Search for the cell housing the specified text and yield its (X, Y) center coordinate. 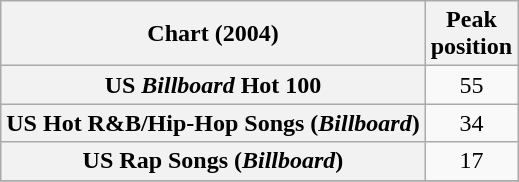
US Hot R&B/Hip-Hop Songs (Billboard) (213, 123)
34 (471, 123)
US Billboard Hot 100 (213, 85)
Chart (2004) (213, 34)
55 (471, 85)
Peakposition (471, 34)
US Rap Songs (Billboard) (213, 161)
17 (471, 161)
